Identify which cell holds the provided text, then report its (X, Y) central coordinate. 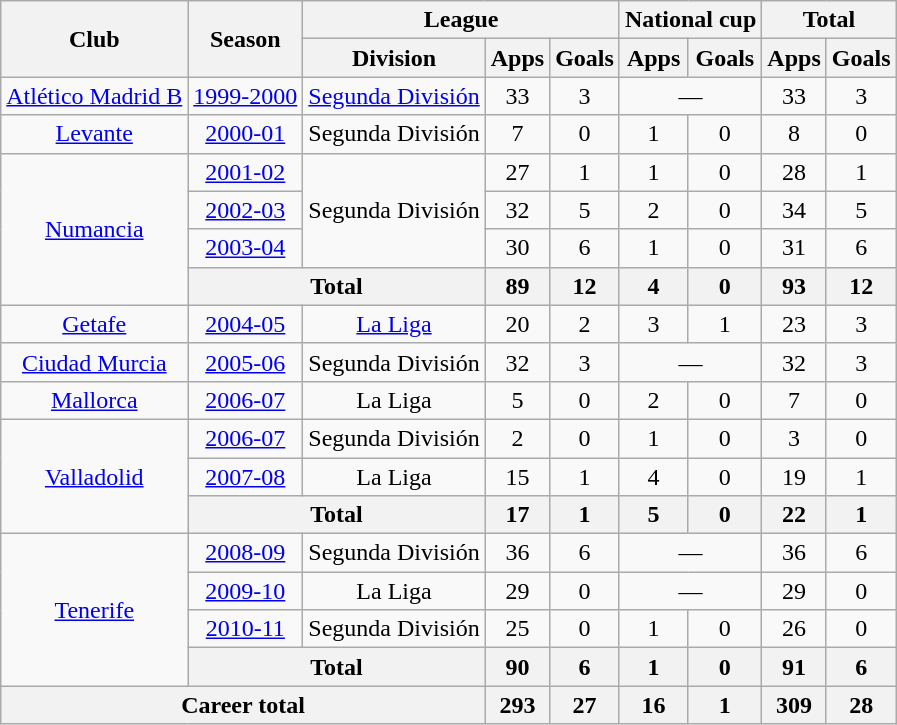
2002-03 (246, 210)
Club (94, 39)
2003-04 (246, 248)
Tenerife (94, 610)
1999-2000 (246, 96)
2004-05 (246, 324)
Mallorca (94, 400)
34 (794, 210)
Career total (243, 705)
93 (794, 286)
League (462, 20)
Atlético Madrid B (94, 96)
20 (517, 324)
Division (394, 58)
25 (517, 629)
8 (794, 134)
2007-08 (246, 477)
2001-02 (246, 172)
Levante (94, 134)
293 (517, 705)
89 (517, 286)
Ciudad Murcia (94, 362)
Season (246, 39)
2000-01 (246, 134)
Getafe (94, 324)
16 (653, 705)
23 (794, 324)
309 (794, 705)
91 (794, 667)
26 (794, 629)
2010-11 (246, 629)
90 (517, 667)
2008-09 (246, 553)
15 (517, 477)
Valladolid (94, 476)
22 (794, 515)
2009-10 (246, 591)
Numancia (94, 229)
17 (517, 515)
31 (794, 248)
National cup (690, 20)
19 (794, 477)
30 (517, 248)
2005-06 (246, 362)
